Determine the [X, Y] coordinate at the center of the cell enclosing the given text.  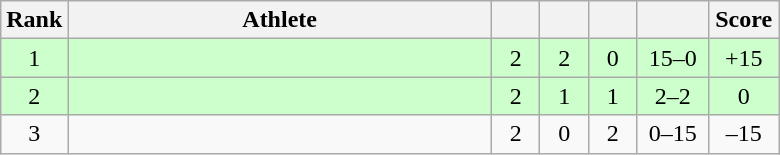
2–2 [672, 96]
3 [34, 134]
Score [744, 20]
+15 [744, 58]
15–0 [672, 58]
–15 [744, 134]
Rank [34, 20]
Athlete [280, 20]
0–15 [672, 134]
